Extract the (X, Y) coordinate from the center of the cell holding the provided text.  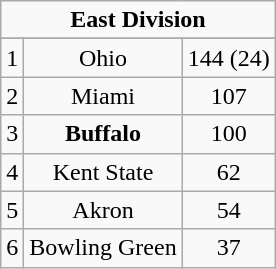
6 (12, 248)
54 (228, 210)
Miami (103, 96)
3 (12, 134)
100 (228, 134)
144 (24) (228, 58)
1 (12, 58)
37 (228, 248)
Ohio (103, 58)
East Division (138, 20)
Kent State (103, 172)
5 (12, 210)
Akron (103, 210)
Bowling Green (103, 248)
4 (12, 172)
62 (228, 172)
107 (228, 96)
2 (12, 96)
Buffalo (103, 134)
